Locate the cell with the specified text and output its (x, y) center coordinate. 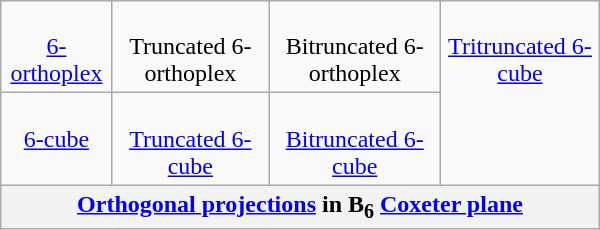
6-orthoplex (56, 47)
Bitruncated 6-cube (355, 139)
Tritruncated 6-cube (520, 93)
6-cube (56, 139)
Bitruncated 6-orthoplex (355, 47)
Truncated 6-orthoplex (190, 47)
Truncated 6-cube (190, 139)
Orthogonal projections in B6 Coxeter plane (300, 207)
